Detect which cell encompasses the target text, then output its (X, Y) center coordinate. 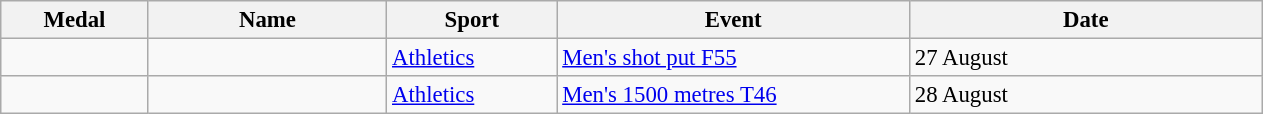
27 August (1086, 58)
Medal (74, 20)
Event (734, 20)
Date (1086, 20)
Men's shot put F55 (734, 58)
Sport (472, 20)
Name (268, 20)
Men's 1500 metres T46 (734, 95)
28 August (1086, 95)
